From the cell containing the given text, extract its center point as [x, y] coordinate. 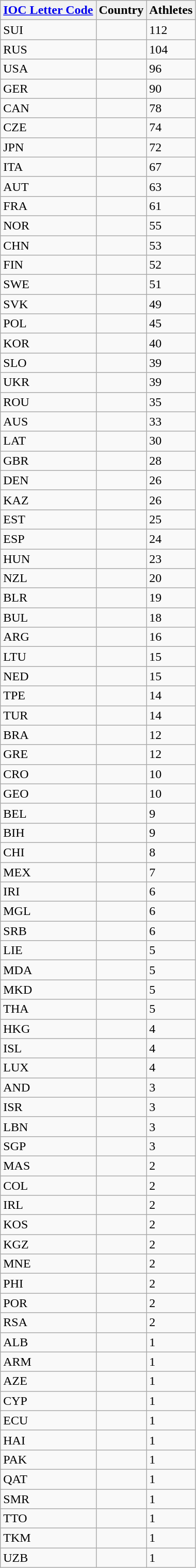
THA [48, 1009]
28 [171, 461]
HAI [48, 1440]
USA [48, 69]
ROU [48, 402]
HKG [48, 1029]
MKD [48, 990]
BIH [48, 833]
35 [171, 402]
LIE [48, 950]
CAN [48, 108]
23 [171, 558]
51 [171, 285]
96 [171, 69]
ESP [48, 539]
LAT [48, 441]
24 [171, 539]
KGZ [48, 1244]
AND [48, 1087]
55 [171, 225]
IOC Letter Code [48, 10]
33 [171, 421]
49 [171, 304]
SUI [48, 30]
SMR [48, 1499]
QAT [48, 1479]
LTU [48, 657]
CHI [48, 852]
COL [48, 1185]
Athletes [171, 10]
CZE [48, 128]
POL [48, 324]
PHI [48, 1283]
SLO [48, 363]
BLR [48, 598]
GEO [48, 794]
EST [48, 519]
CYP [48, 1401]
TPE [48, 696]
Country [121, 10]
GER [48, 89]
SRB [48, 931]
GBR [48, 461]
BEL [48, 813]
ECU [48, 1420]
72 [171, 147]
30 [171, 441]
67 [171, 167]
7 [171, 872]
ARM [48, 1362]
74 [171, 128]
16 [171, 637]
18 [171, 618]
TKM [48, 1538]
BRA [48, 735]
NED [48, 676]
KAZ [48, 500]
DEN [48, 480]
CHN [48, 245]
NZL [48, 578]
112 [171, 30]
NOR [48, 225]
RUS [48, 49]
63 [171, 186]
MDA [48, 970]
19 [171, 598]
ARG [48, 637]
POR [48, 1303]
SVK [48, 304]
52 [171, 265]
78 [171, 108]
ITA [48, 167]
AUS [48, 421]
GRE [48, 754]
MEX [48, 872]
UKR [48, 382]
104 [171, 49]
IRI [48, 892]
LUX [48, 1068]
HUN [48, 558]
SWE [48, 285]
ISR [48, 1107]
ALB [48, 1342]
20 [171, 578]
61 [171, 206]
KOS [48, 1225]
KOR [48, 343]
IRL [48, 1205]
MGL [48, 911]
45 [171, 324]
BUL [48, 618]
FIN [48, 265]
MNE [48, 1264]
RSA [48, 1323]
PAK [48, 1459]
SGP [48, 1146]
53 [171, 245]
AZE [48, 1381]
CRO [48, 774]
40 [171, 343]
UZB [48, 1558]
MAS [48, 1166]
8 [171, 852]
90 [171, 89]
TTO [48, 1519]
JPN [48, 147]
LBN [48, 1126]
25 [171, 519]
FRA [48, 206]
AUT [48, 186]
ISL [48, 1048]
TUR [48, 715]
